Provide the (X, Y) coordinate of the cell's center where the given text is located.  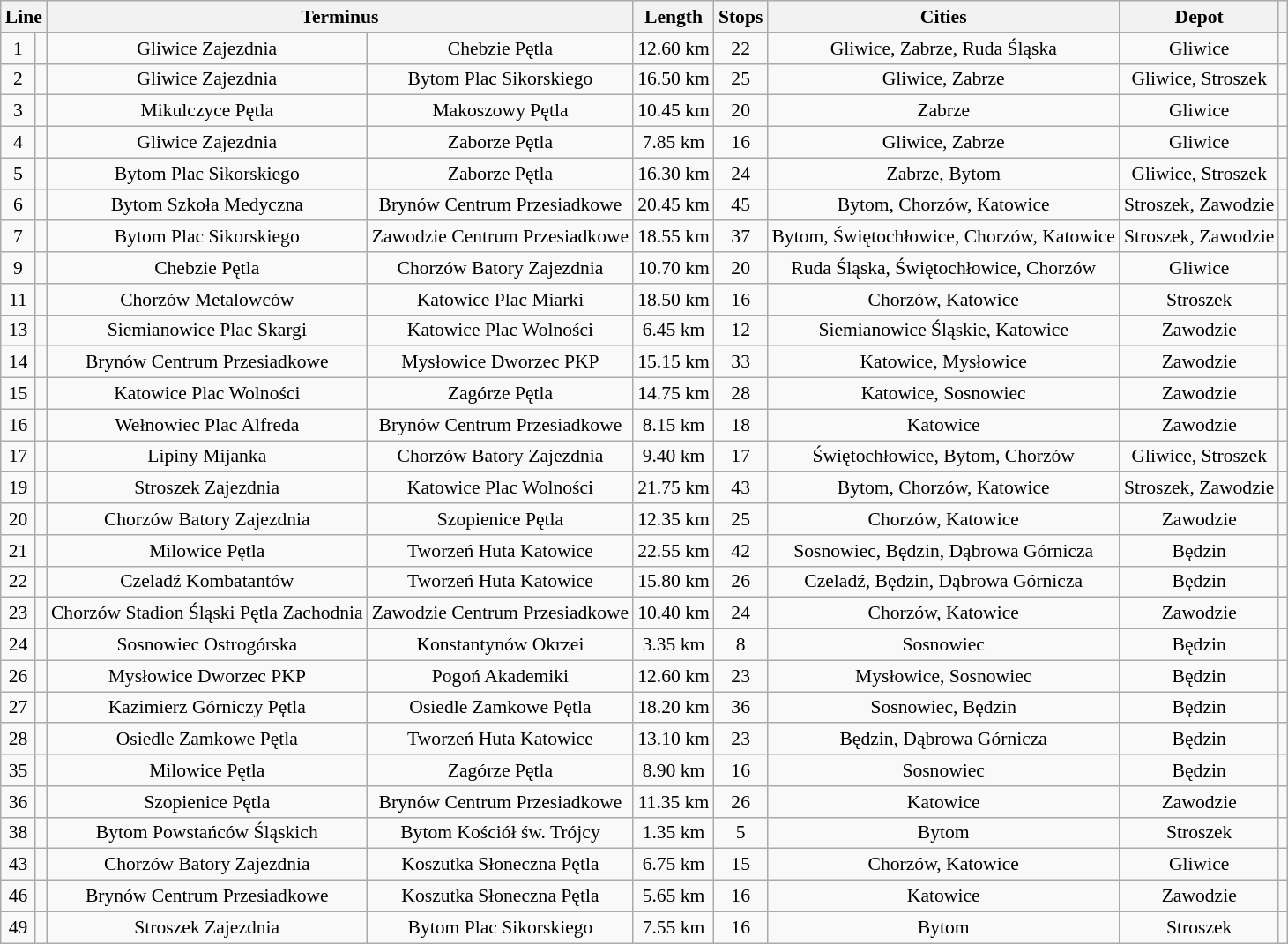
Katowice, Sosnowiec (943, 394)
Sosnowiec, Będzin (943, 708)
Lipiny Mijanka (207, 457)
Zabrze (943, 111)
Gliwice, Zabrze, Ruda Śląska (943, 48)
Zabrze, Bytom (943, 174)
12.35 km (674, 519)
Cities (943, 17)
1 (18, 48)
5.65 km (674, 896)
Czeladź Kombatantów (207, 582)
Bytom Kościół św. Trójcy (501, 833)
6.75 km (674, 865)
45 (741, 205)
Chorzów Metalowców (207, 300)
15.80 km (674, 582)
18.50 km (674, 300)
Sosnowiec Ostrogórska (207, 645)
33 (741, 362)
18 (741, 425)
Stops (741, 17)
Siemianowice Śląskie, Katowice (943, 331)
7.85 km (674, 143)
21.75 km (674, 488)
Bytom Powstańców Śląskich (207, 833)
Wełnowiec Plac Alfreda (207, 425)
38 (18, 833)
19 (18, 488)
Katowice Plac Miarki (501, 300)
22.55 km (674, 551)
Depot (1199, 17)
46 (18, 896)
6.45 km (674, 331)
9.40 km (674, 457)
Katowice, Mysłowice (943, 362)
8.90 km (674, 770)
Line (24, 17)
18.20 km (674, 708)
7 (18, 237)
Pogoń Akademiki (501, 676)
Makoszowy Pętla (501, 111)
Ruda Śląska, Świętochłowice, Chorzów (943, 268)
8.15 km (674, 425)
4 (18, 143)
15.15 km (674, 362)
7.55 km (674, 927)
Length (674, 17)
18.55 km (674, 237)
Świętochłowice, Bytom, Chorzów (943, 457)
6 (18, 205)
37 (741, 237)
14.75 km (674, 394)
Bytom Szkoła Medyczna (207, 205)
2 (18, 79)
16.30 km (674, 174)
35 (18, 770)
Bytom, Świętochłowice, Chorzów, Katowice (943, 237)
21 (18, 551)
Siemianowice Plac Skargi (207, 331)
Czeladź, Będzin, Dąbrowa Górnicza (943, 582)
10.70 km (674, 268)
10.45 km (674, 111)
Terminus (340, 17)
9 (18, 268)
10.40 km (674, 613)
27 (18, 708)
Mikulczyce Pętla (207, 111)
14 (18, 362)
3.35 km (674, 645)
Sosnowiec, Będzin, Dąbrowa Górnicza (943, 551)
20.45 km (674, 205)
Chorzów Stadion Śląski Pętla Zachodnia (207, 613)
1.35 km (674, 833)
49 (18, 927)
42 (741, 551)
13.10 km (674, 740)
3 (18, 111)
Konstantynów Okrzei (501, 645)
16.50 km (674, 79)
Będzin, Dąbrowa Górnicza (943, 740)
Mysłowice, Sosnowiec (943, 676)
Kazimierz Górniczy Pętla (207, 708)
8 (741, 645)
13 (18, 331)
11 (18, 300)
12 (741, 331)
11.35 km (674, 802)
